Capture the cell that displays the provided text and extract its [x, y] central coordinate. 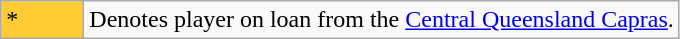
Denotes player on loan from the Central Queensland Capras. [382, 20]
* [42, 20]
